Pinpoint the cell where the given text exists, returning its (X, Y) midpoint coordinate. 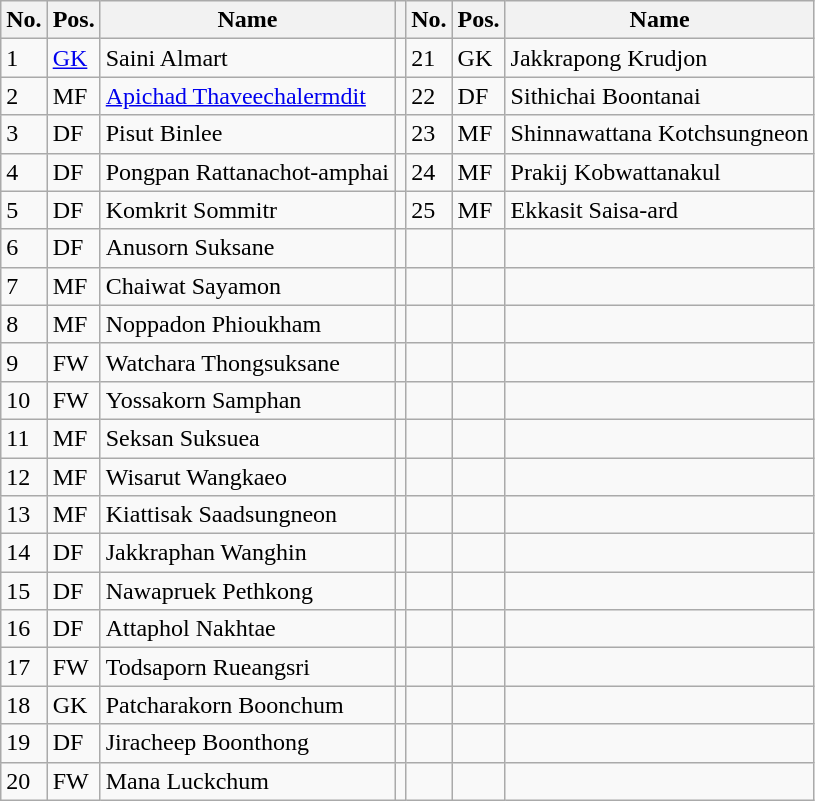
19 (24, 743)
24 (429, 172)
18 (24, 705)
Seksan Suksuea (247, 438)
Jakkraphan Wanghin (247, 553)
Saini Almart (247, 58)
8 (24, 324)
5 (24, 210)
Shinnawattana Kotchsungneon (660, 134)
Patcharakorn Boonchum (247, 705)
Kiattisak Saadsungneon (247, 515)
14 (24, 553)
Komkrit Sommitr (247, 210)
4 (24, 172)
Attaphol Nakhtae (247, 629)
Jakkrapong Krudjon (660, 58)
Watchara Thongsuksane (247, 362)
11 (24, 438)
Yossakorn Samphan (247, 400)
Apichad Thaveechalermdit (247, 96)
Wisarut Wangkaeo (247, 477)
6 (24, 248)
Prakij Kobwattanakul (660, 172)
Mana Luckchum (247, 781)
Noppadon Phioukham (247, 324)
23 (429, 134)
10 (24, 400)
2 (24, 96)
22 (429, 96)
Todsaporn Rueangsri (247, 667)
Anusorn Suksane (247, 248)
1 (24, 58)
25 (429, 210)
21 (429, 58)
15 (24, 591)
7 (24, 286)
3 (24, 134)
Sithichai Boontanai (660, 96)
20 (24, 781)
17 (24, 667)
16 (24, 629)
13 (24, 515)
Pongpan Rattanachot-amphai (247, 172)
Pisut Binlee (247, 134)
12 (24, 477)
9 (24, 362)
Chaiwat Sayamon (247, 286)
Nawapruek Pethkong (247, 591)
Jiracheep Boonthong (247, 743)
Ekkasit Saisa-ard (660, 210)
